Search for the cell housing the specified text and yield its [X, Y] center coordinate. 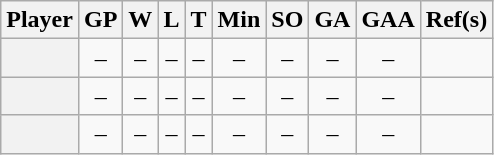
Min [239, 20]
GA [332, 20]
T [198, 20]
Player [40, 20]
SO [288, 20]
L [172, 20]
Ref(s) [456, 20]
GP [100, 20]
W [140, 20]
GAA [388, 20]
